Extract the [x, y] coordinate from the center of the cell holding the provided text.  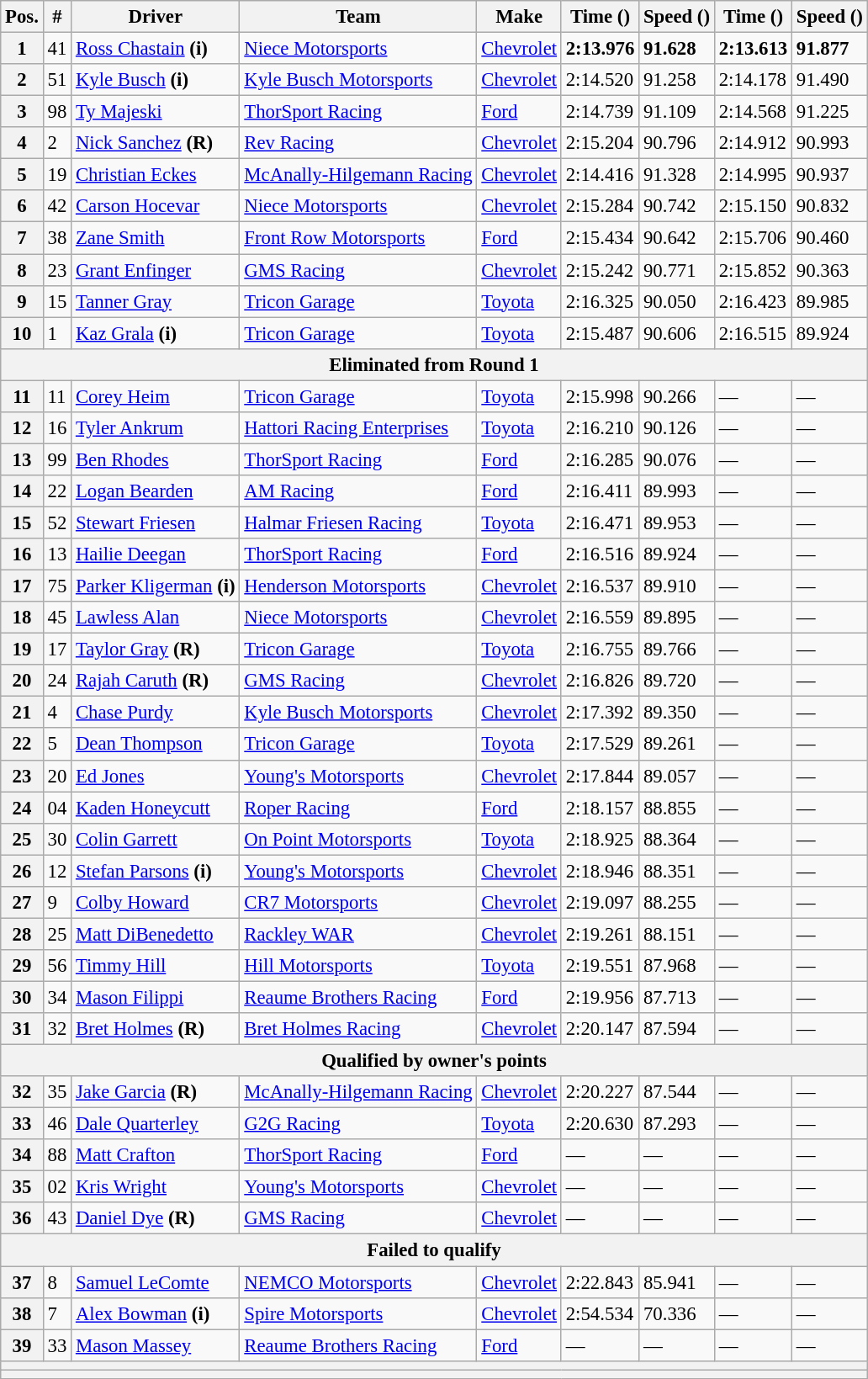
2:16.210 [600, 428]
2:17.529 [600, 745]
39 [22, 1345]
45 [57, 618]
28 [22, 934]
Jake Garcia (R) [156, 1092]
2:16.516 [600, 554]
2:14.416 [600, 175]
Hill Motorsports [358, 966]
Front Row Motorsports [358, 238]
43 [57, 1219]
Bret Holmes Racing [358, 1029]
85.941 [677, 1282]
90.266 [677, 396]
Christian Eckes [156, 175]
Nick Sanchez (R) [156, 143]
89.993 [677, 491]
Rackley WAR [358, 934]
G2G Racing [358, 1124]
Matt Crafton [156, 1155]
2:54.534 [600, 1313]
2:20.147 [600, 1029]
Kaz Grala (i) [156, 333]
Spire Motorsports [358, 1313]
88 [57, 1155]
Kyle Busch (i) [156, 80]
Zane Smith [156, 238]
Eliminated from Round 1 [434, 364]
88.364 [677, 839]
Rev Racing [358, 143]
Colin Garrett [156, 839]
2:20.630 [600, 1124]
88.255 [677, 903]
2:19.097 [600, 903]
87.713 [677, 997]
2:15.998 [600, 396]
Mason Massey [156, 1345]
2:16.325 [600, 301]
90.126 [677, 428]
Parker Kligerman (i) [156, 586]
2:22.843 [600, 1282]
89.350 [677, 713]
2:19.551 [600, 966]
Matt DiBenedetto [156, 934]
88.351 [677, 871]
Chase Purdy [156, 713]
2:15.706 [753, 238]
89.720 [677, 681]
91.328 [677, 175]
2:15.242 [600, 270]
52 [57, 522]
02 [57, 1187]
2:14.178 [753, 80]
90.076 [677, 459]
2:15.434 [600, 238]
46 [57, 1124]
Team [358, 17]
Alex Bowman (i) [156, 1313]
Kaden Honeycutt [156, 808]
Timmy Hill [156, 966]
21 [22, 713]
2:16.285 [600, 459]
91.225 [830, 112]
Grant Enfinger [156, 270]
Stefan Parsons (i) [156, 871]
Tyler Ankrum [156, 428]
90.642 [677, 238]
Dale Quarterley [156, 1124]
89.953 [677, 522]
Kris Wright [156, 1187]
75 [57, 586]
AM Racing [358, 491]
Taylor Gray (R) [156, 650]
Carson Hocevar [156, 206]
2:17.844 [600, 776]
91.490 [830, 80]
2:13.613 [753, 49]
CR7 Motorsports [358, 903]
Qualified by owner's points [434, 1061]
89.766 [677, 650]
90.742 [677, 206]
Failed to qualify [434, 1250]
Driver [156, 17]
88.151 [677, 934]
Samuel LeComte [156, 1282]
98 [57, 112]
Ed Jones [156, 776]
2:16.755 [600, 650]
87.544 [677, 1092]
42 [57, 206]
90.363 [830, 270]
2:18.925 [600, 839]
Bret Holmes (R) [156, 1029]
Ben Rhodes [156, 459]
2:15.150 [753, 206]
2:16.515 [753, 333]
87.293 [677, 1124]
2:16.826 [600, 681]
29 [22, 966]
2:15.284 [600, 206]
Colby Howard [156, 903]
Stewart Friesen [156, 522]
10 [22, 333]
2:16.559 [600, 618]
2:14.739 [600, 112]
Rajah Caruth (R) [156, 681]
# [57, 17]
2:14.568 [753, 112]
90.937 [830, 175]
91.109 [677, 112]
91.258 [677, 80]
2:15.852 [753, 270]
91.628 [677, 49]
Dean Thompson [156, 745]
90.832 [830, 206]
2:18.946 [600, 871]
89.261 [677, 745]
Ross Chastain (i) [156, 49]
2:14.995 [753, 175]
Ty Majeski [156, 112]
2:17.392 [600, 713]
2:19.261 [600, 934]
90.771 [677, 270]
2:16.411 [600, 491]
Mason Filippi [156, 997]
6 [22, 206]
2:18.157 [600, 808]
2:19.956 [600, 997]
70.336 [677, 1313]
27 [22, 903]
04 [57, 808]
Daniel Dye (R) [156, 1219]
2:20.227 [600, 1092]
2:16.537 [600, 586]
90.606 [677, 333]
Hattori Racing Enterprises [358, 428]
Make [519, 17]
51 [57, 80]
41 [57, 49]
90.460 [830, 238]
89.895 [677, 618]
Corey Heim [156, 396]
Logan Bearden [156, 491]
2:13.976 [600, 49]
37 [22, 1282]
87.968 [677, 966]
18 [22, 618]
2:15.487 [600, 333]
88.855 [677, 808]
Lawless Alan [156, 618]
2:15.204 [600, 143]
89.985 [830, 301]
Roper Racing [358, 808]
26 [22, 871]
89.910 [677, 586]
14 [22, 491]
91.877 [830, 49]
3 [22, 112]
Pos. [22, 17]
56 [57, 966]
90.993 [830, 143]
36 [22, 1219]
99 [57, 459]
87.594 [677, 1029]
Henderson Motorsports [358, 586]
Hailie Deegan [156, 554]
NEMCO Motorsports [358, 1282]
Halmar Friesen Racing [358, 522]
90.050 [677, 301]
90.796 [677, 143]
2:14.520 [600, 80]
On Point Motorsports [358, 839]
31 [22, 1029]
Tanner Gray [156, 301]
2:16.423 [753, 301]
2:16.471 [600, 522]
89.057 [677, 776]
2:14.912 [753, 143]
